Return the (x, y) coordinate for the center point of the cell that contains the specified text.  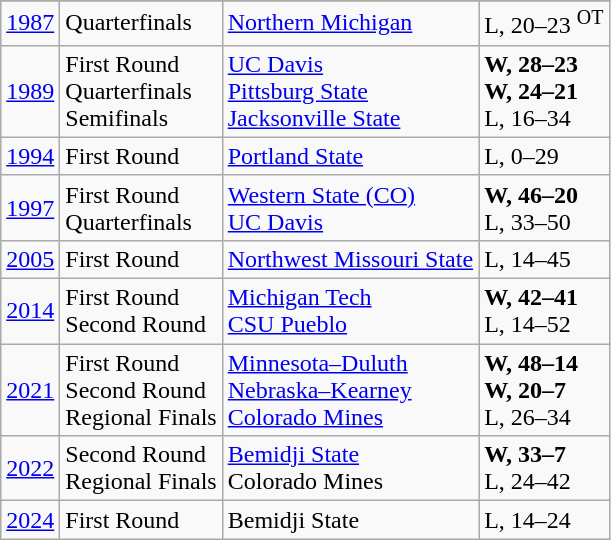
Northwest Missouri State (350, 259)
Quarterfinals (141, 24)
W, 28–23W, 24–21L, 16–34 (544, 91)
W, 48–14W, 20–7L, 26–34 (544, 390)
W, 42–41L, 14–52 (544, 312)
Portland State (350, 156)
2014 (30, 312)
Bemidji StateColorado Mines (350, 468)
1997 (30, 208)
Bemidji State (350, 520)
1987 (30, 24)
Second RoundRegional Finals (141, 468)
L, 14–24 (544, 520)
Western State (CO)UC Davis (350, 208)
2005 (30, 259)
Michigan TechCSU Pueblo (350, 312)
W, 46–20L, 33–50 (544, 208)
UC DavisPittsburg StateJacksonville State (350, 91)
2021 (30, 390)
W, 33–7L, 24–42 (544, 468)
1994 (30, 156)
First RoundQuarterfinals (141, 208)
First RoundSecond RoundRegional Finals (141, 390)
First RoundSecond Round (141, 312)
L, 0–29 (544, 156)
1989 (30, 91)
First RoundQuarterfinalsSemifinals (141, 91)
2022 (30, 468)
Northern Michigan (350, 24)
Minnesota–DuluthNebraska–KearneyColorado Mines (350, 390)
L, 14–45 (544, 259)
L, 20–23 OT (544, 24)
2024 (30, 520)
